Return the [x, y] coordinate for the center point of the cell that contains the specified text.  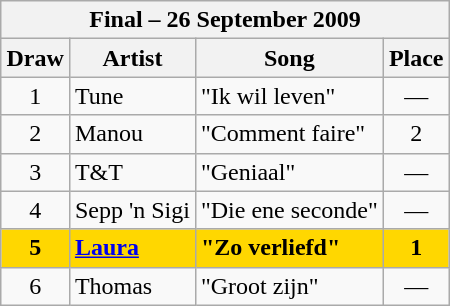
6 [35, 286]
Thomas [132, 286]
3 [35, 172]
T&T [132, 172]
"Comment faire" [289, 134]
"Die ene seconde" [289, 210]
"Zo verliefd" [289, 248]
5 [35, 248]
Tune [132, 96]
4 [35, 210]
Draw [35, 58]
"Ik wil leven" [289, 96]
Sepp 'n Sigi [132, 210]
Song [289, 58]
Manou [132, 134]
Final – 26 September 2009 [225, 20]
"Groot zijn" [289, 286]
Place [416, 58]
Laura [132, 248]
"Geniaal" [289, 172]
Artist [132, 58]
